Output the (X, Y) coordinate of the center of the cell containing the given text.  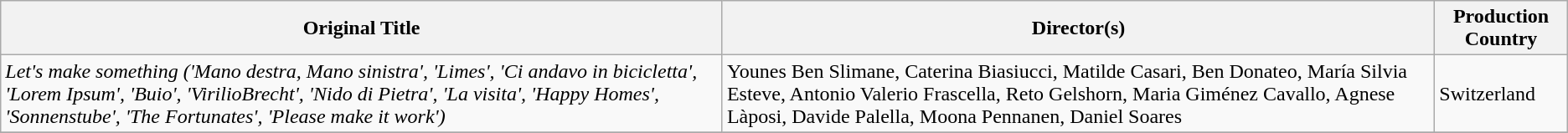
Director(s) (1078, 28)
Switzerland (1501, 94)
Production Country (1501, 28)
Original Title (362, 28)
